Pinpoint the cell where the given text exists, returning its (x, y) midpoint coordinate. 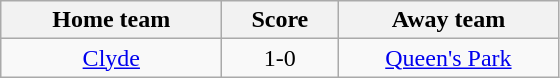
Clyde (112, 58)
Away team (448, 20)
Home team (112, 20)
1-0 (280, 58)
Score (280, 20)
Queen's Park (448, 58)
